Find where the given text appears and provide that cell's center as [X, Y] coordinate. 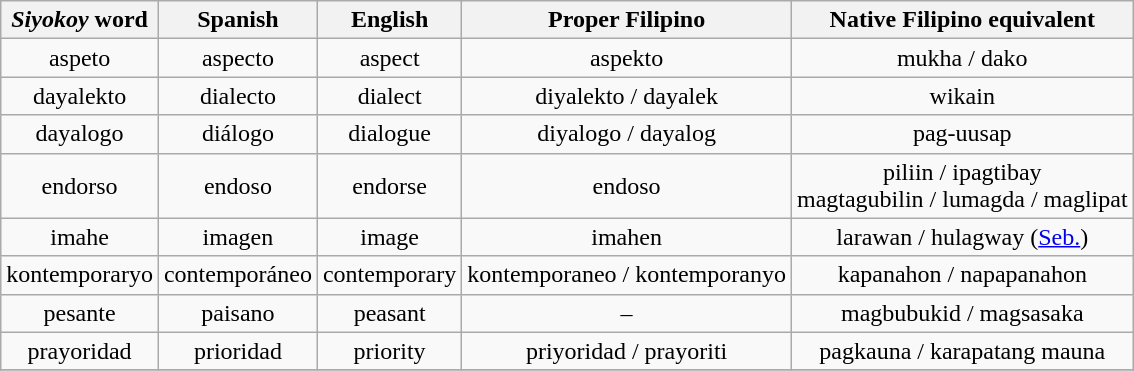
Siyokoy word [80, 20]
dialogue [389, 134]
kontemporaneo / kontemporanyo [627, 275]
pesante [80, 313]
imagen [238, 237]
image [389, 237]
Proper Filipino [627, 20]
priority [389, 351]
dayalekto [80, 96]
imahen [627, 237]
aspeto [80, 58]
– [627, 313]
kapanahon / napapanahon [962, 275]
kontemporaryo [80, 275]
endorse [389, 186]
wikain [962, 96]
pagkauna / karapatang mauna [962, 351]
dialect [389, 96]
diyalogo / dayalog [627, 134]
magbubukid / magsasaka [962, 313]
diyalekto / dayalek [627, 96]
dayalogo [80, 134]
priyoridad / prayoriti [627, 351]
pag-uusap [962, 134]
Native Filipino equivalent [962, 20]
piliin / ipagtibaymagtagubilin / lumagda / maglipat [962, 186]
peasant [389, 313]
paisano [238, 313]
Spanish [238, 20]
imahe [80, 237]
endorso [80, 186]
English [389, 20]
larawan / hulagway (Seb.) [962, 237]
aspect [389, 58]
aspekto [627, 58]
prioridad [238, 351]
diálogo [238, 134]
aspecto [238, 58]
prayoridad [80, 351]
dialecto [238, 96]
mukha / dako [962, 58]
contemporáneo [238, 275]
contemporary [389, 275]
